Scan for the cell matching the given text and deliver its [X, Y] coordinate at center. 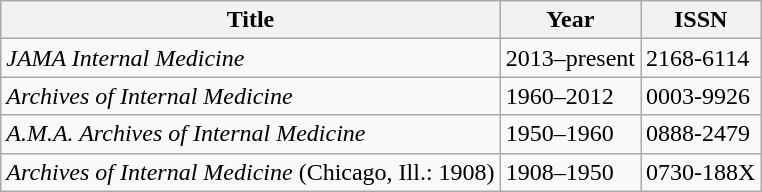
ISSN [700, 20]
1908–1950 [570, 172]
JAMA Internal Medicine [250, 58]
Year [570, 20]
1960–2012 [570, 96]
2168-6114 [700, 58]
2013–present [570, 58]
0003-9926 [700, 96]
0888-2479 [700, 134]
0730-188X [700, 172]
Archives of Internal Medicine (Chicago, Ill.: 1908) [250, 172]
1950–1960 [570, 134]
Archives of Internal Medicine [250, 96]
Title [250, 20]
A.M.A. Archives of Internal Medicine [250, 134]
